Return [x, y] of the center of cell containing provided text 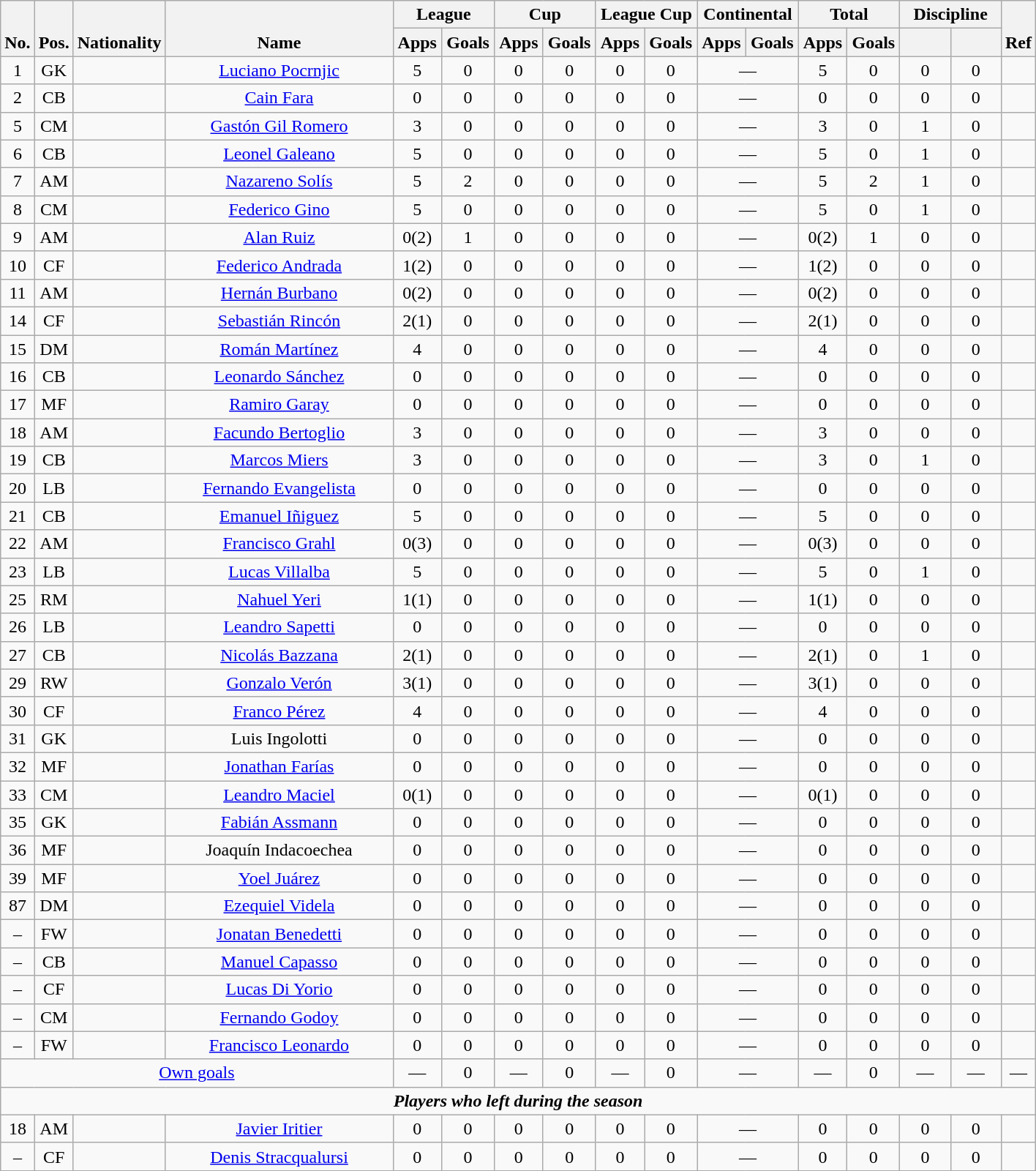
League Cup [647, 15]
25 [18, 599]
Leonel Galeano [279, 154]
RM [54, 599]
Federico Gino [279, 209]
10 [18, 265]
32 [18, 766]
Luis Ingolotti [279, 738]
16 [18, 377]
Gonzalo Verón [279, 683]
19 [18, 460]
Emanuel Iñiguez [279, 516]
11 [18, 293]
29 [18, 683]
6 [18, 154]
Javier Iritier [279, 1129]
Ezequiel Videla [279, 906]
Nahuel Yeri [279, 599]
15 [18, 349]
36 [18, 850]
Leandro Sapetti [279, 627]
Román Martínez [279, 349]
Nationality [119, 29]
9 [18, 237]
Total [849, 15]
Marcos Miers [279, 460]
21 [18, 516]
22 [18, 544]
Fernando Godoy [279, 1017]
Fabián Assmann [279, 823]
Name [279, 29]
Nazareno Solís [279, 182]
Yoel Juárez [279, 878]
Lucas Villalba [279, 572]
Luciano Pocrnjic [279, 70]
26 [18, 627]
Leandro Maciel [279, 794]
Manuel Capasso [279, 962]
Federico Andrada [279, 265]
Cup [546, 15]
Gastón Gil Romero [279, 126]
Jonatan Benedetti [279, 934]
Francisco Leonardo [279, 1045]
RW [54, 683]
Cain Fara [279, 98]
Franco Pérez [279, 711]
27 [18, 655]
Ramiro Garay [279, 405]
No. [18, 29]
Players who left during the season [518, 1101]
Facundo Bertoglio [279, 433]
Fernando Evangelista [279, 488]
35 [18, 823]
23 [18, 572]
39 [18, 878]
33 [18, 794]
8 [18, 209]
Pos. [54, 29]
Continental [748, 15]
Ref [1018, 29]
17 [18, 405]
Nicolás Bazzana [279, 655]
30 [18, 711]
Joaquín Indacoechea [279, 850]
Jonathan Farías [279, 766]
Own goals [197, 1073]
20 [18, 488]
Leonardo Sánchez [279, 377]
Discipline [951, 15]
Hernán Burbano [279, 293]
Alan Ruiz [279, 237]
League [443, 15]
87 [18, 906]
Sebastián Rincón [279, 321]
31 [18, 738]
Denis Stracqualursi [279, 1156]
Francisco Grahl [279, 544]
14 [18, 321]
Lucas Di Yorio [279, 989]
7 [18, 182]
